Capture the cell that displays the provided text and extract its (x, y) central coordinate. 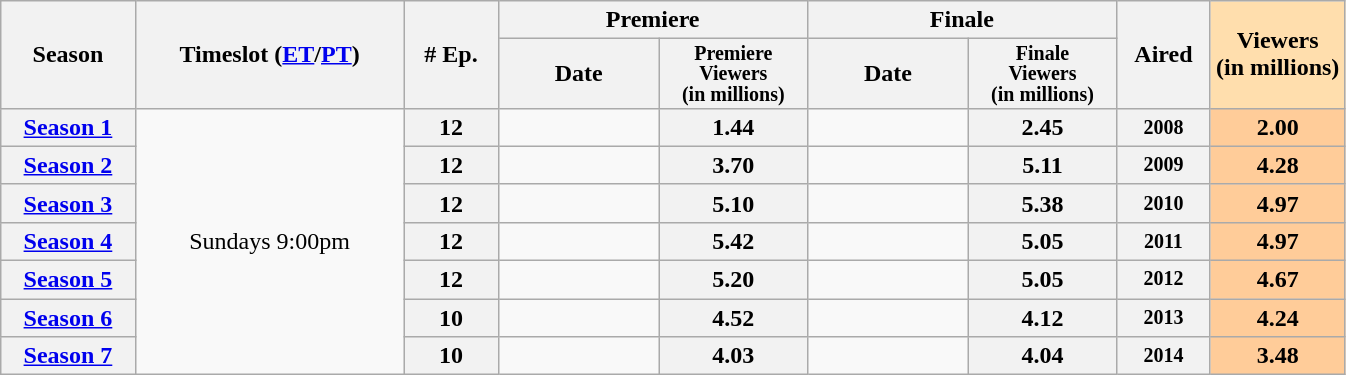
Season 6 (68, 318)
Season 1 (68, 127)
Viewers(in millions) (1277, 55)
2012 (1163, 280)
Season 7 (68, 356)
5.38 (1043, 203)
4.04 (1043, 356)
Finale (962, 20)
5.10 (733, 203)
Season 4 (68, 241)
# Ep. (451, 55)
Season 2 (68, 165)
Timeslot (ET/PT) (270, 55)
3.70 (733, 165)
Aired (1163, 55)
2.00 (1277, 127)
2011 (1163, 241)
Sundays 9:00pm (270, 241)
2.45 (1043, 127)
4.03 (733, 356)
5.42 (733, 241)
Season 3 (68, 203)
4.12 (1043, 318)
4.67 (1277, 280)
4.28 (1277, 165)
2013 (1163, 318)
FinaleViewers(in millions) (1043, 74)
Season (68, 55)
2009 (1163, 165)
PremiereViewers(in millions) (733, 74)
5.20 (733, 280)
2014 (1163, 356)
Season 5 (68, 280)
3.48 (1277, 356)
4.24 (1277, 318)
2008 (1163, 127)
2010 (1163, 203)
4.52 (733, 318)
Premiere (652, 20)
5.11 (1043, 165)
1.44 (733, 127)
